Identify which cell holds the provided text, then report its [X, Y] central coordinate. 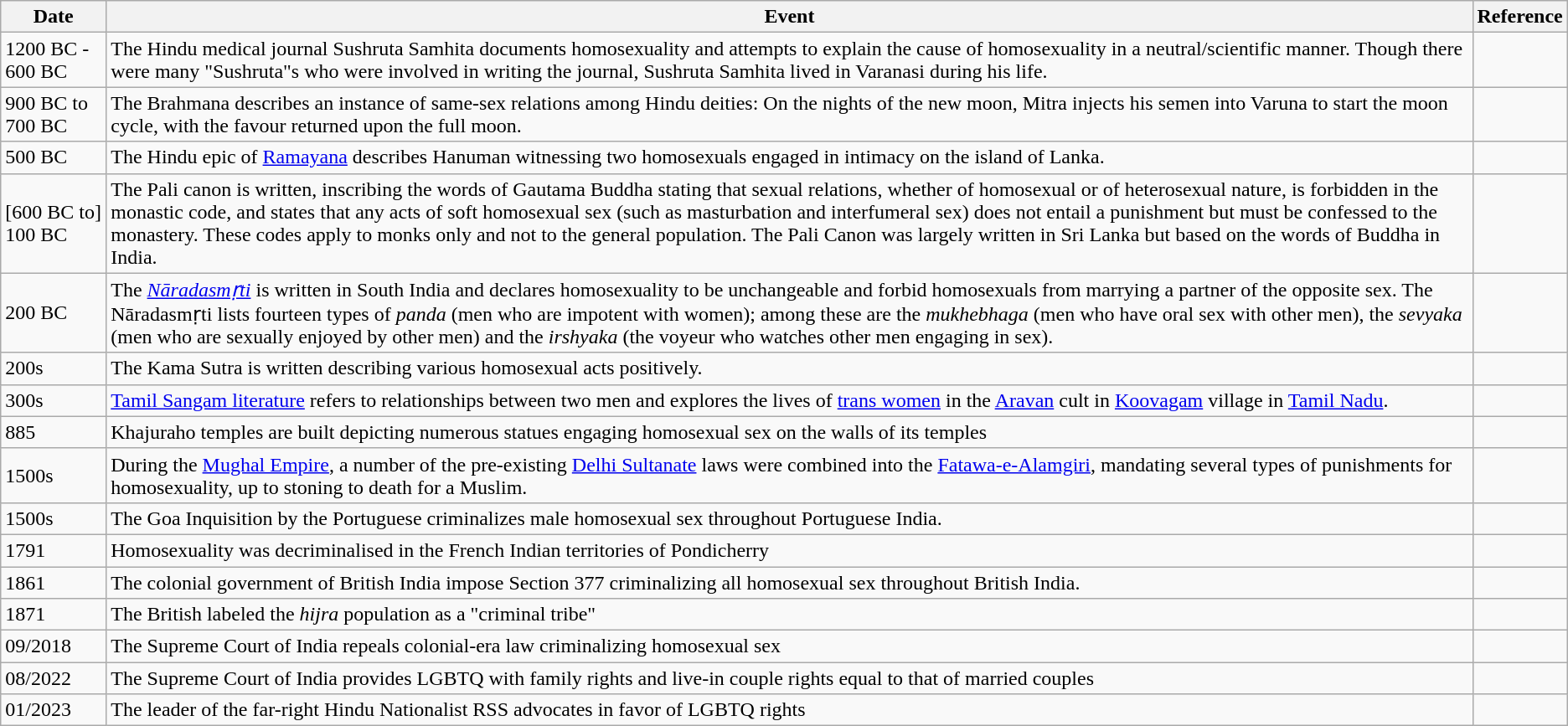
The Supreme Court of India provides LGBTQ with family rights and live-in couple rights equal to that of married couples [789, 678]
300s [54, 400]
Reference [1519, 17]
500 BC [54, 157]
Event [789, 17]
885 [54, 432]
200 BC [54, 313]
1200 BC - 600 BC [54, 60]
Homosexuality was decriminalised in the French Indian territories of Pondicherry [789, 550]
The leader of the far-right Hindu Nationalist RSS advocates in favor of LGBTQ rights [789, 710]
The colonial government of British India impose Section 377 criminalizing all homosexual sex throughout British India. [789, 582]
01/2023 [54, 710]
[600 BC to] 100 BC [54, 223]
The Hindu epic of Ramayana describes Hanuman witnessing two homosexuals engaged in intimacy on the island of Lanka. [789, 157]
The Kama Sutra is written describing various homosexual acts positively. [789, 368]
The British labeled the hijra population as a "criminal tribe" [789, 615]
200s [54, 368]
The Supreme Court of India repeals colonial-era law criminalizing homosexual sex [789, 646]
The Goa Inquisition by the Portuguese criminalizes male homosexual sex throughout Portuguese India. [789, 518]
1871 [54, 615]
900 BC to 700 BC [54, 114]
1791 [54, 550]
Khajuraho temples are built depicting numerous statues engaging homosexual sex on the walls of its temples [789, 432]
Date [54, 17]
09/2018 [54, 646]
1861 [54, 582]
08/2022 [54, 678]
